Output the (x, y) coordinate of the center of the cell containing the given text.  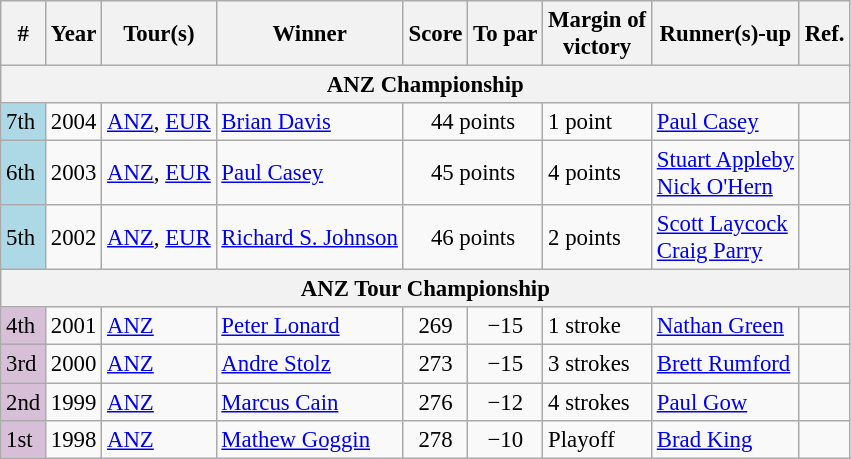
2001 (74, 327)
4 strokes (598, 402)
Margin ofvictory (598, 34)
ANZ Championship (426, 85)
1998 (74, 439)
Score (436, 34)
1 point (598, 122)
Tour(s) (159, 34)
4th (24, 327)
2003 (74, 174)
Scott Laycock Craig Parry (725, 238)
2nd (24, 402)
1999 (74, 402)
To par (506, 34)
Brett Rumford (725, 364)
Paul Gow (725, 402)
2004 (74, 122)
45 points (473, 174)
2002 (74, 238)
1 stroke (598, 327)
Runner(s)-up (725, 34)
44 points (473, 122)
4 points (598, 174)
−12 (506, 402)
278 (436, 439)
Ref. (824, 34)
Mathew Goggin (310, 439)
2000 (74, 364)
1st (24, 439)
276 (436, 402)
5th (24, 238)
Marcus Cain (310, 402)
ANZ Tour Championship (426, 289)
273 (436, 364)
Peter Lonard (310, 327)
# (24, 34)
Andre Stolz (310, 364)
3 strokes (598, 364)
Year (74, 34)
Winner (310, 34)
46 points (473, 238)
7th (24, 122)
3rd (24, 364)
269 (436, 327)
Richard S. Johnson (310, 238)
Nathan Green (725, 327)
6th (24, 174)
Playoff (598, 439)
Brad King (725, 439)
Brian Davis (310, 122)
Stuart Appleby Nick O'Hern (725, 174)
−10 (506, 439)
2 points (598, 238)
